Search for the cell housing the specified text and yield its [x, y] center coordinate. 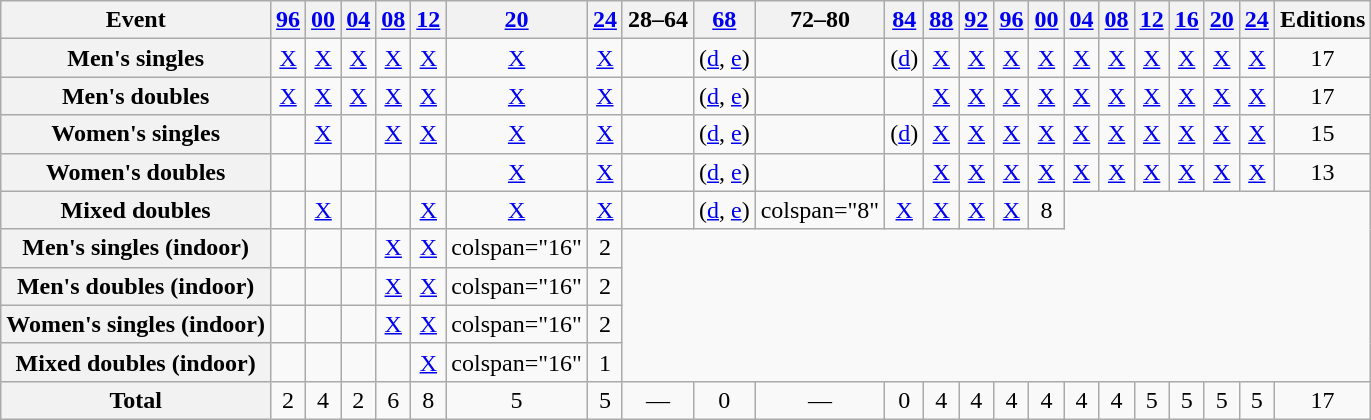
Total [136, 400]
Women's singles (indoor) [136, 324]
88 [942, 20]
Mixed doubles [136, 210]
16 [1186, 20]
Women's singles [136, 134]
Editions [1322, 20]
Women's doubles [136, 172]
Men's singles (indoor) [136, 248]
72–80 [820, 20]
Men's doubles [136, 96]
colspan="8" [820, 210]
92 [976, 20]
68 [724, 20]
84 [904, 20]
6 [394, 400]
Men's doubles (indoor) [136, 286]
1 [604, 362]
28–64 [658, 20]
15 [1322, 134]
Men's singles [136, 58]
Mixed doubles (indoor) [136, 362]
13 [1322, 172]
Event [136, 20]
